Scan for the cell matching the given text and deliver its (X, Y) coordinate at center. 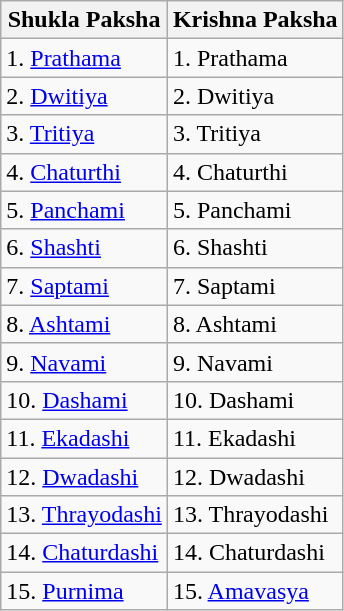
15. Purnima (84, 591)
15. Amavasya (255, 591)
Krishna Paksha (255, 20)
Shukla Paksha (84, 20)
